Provide the (x, y) coordinate of the cell's center where the given text is located.  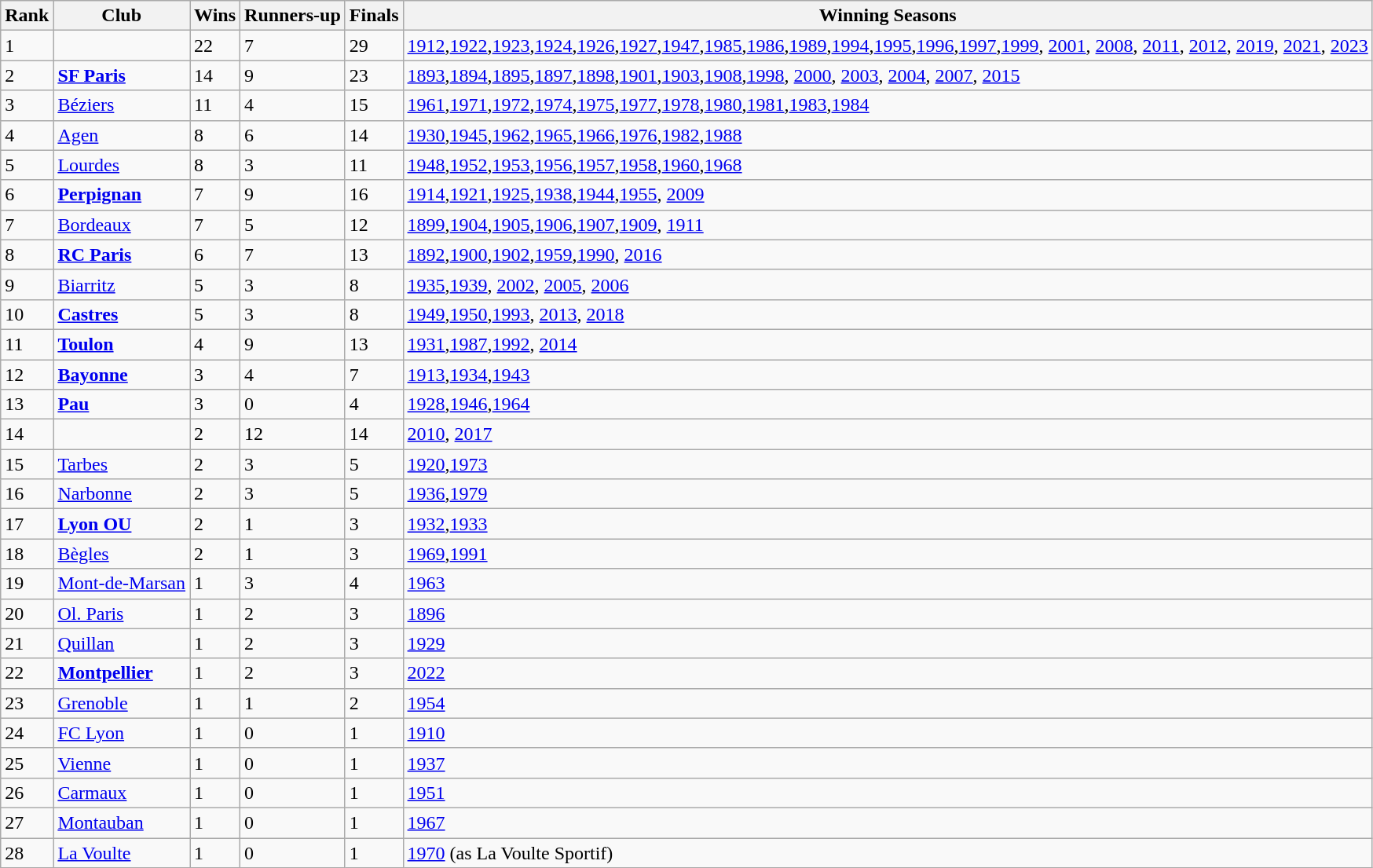
Carmaux (122, 793)
1937 (888, 763)
Perpignan (122, 195)
1931,1987,1992, 2014 (888, 344)
10 (27, 314)
Bayonne (122, 375)
1912,1922,1923,1924,1926,1927,1947,1985,1986,1989,1994,1995,1996,1997,1999, 2001, 2008, 2011, 2012, 2019, 2021, 2023 (888, 46)
La Voulte (122, 852)
Club (122, 16)
1910 (888, 733)
26 (27, 793)
Béziers (122, 105)
2010, 2017 (888, 434)
Montauban (122, 822)
Montpellier (122, 673)
Quillan (122, 643)
1969,1991 (888, 554)
1920,1973 (888, 464)
Narbonne (122, 494)
1929 (888, 643)
SF Paris (122, 75)
Finals (374, 16)
27 (27, 822)
Toulon (122, 344)
2022 (888, 673)
1970 (as La Voulte Sportif) (888, 852)
Castres (122, 314)
Biarritz (122, 284)
FC Lyon (122, 733)
Winning Seasons (888, 16)
1899,1904,1905,1906,1907,1909, 1911 (888, 225)
1913,1934,1943 (888, 375)
1932,1933 (888, 524)
29 (374, 46)
1961,1971,1972,1974,1975,1977,1978,1980,1981,1983,1984 (888, 105)
18 (27, 554)
17 (27, 524)
1935,1939, 2002, 2005, 2006 (888, 284)
1951 (888, 793)
Bègles (122, 554)
28 (27, 852)
1928,1946,1964 (888, 405)
1893,1894,1895,1897,1898,1901,1903,1908,1998, 2000, 2003, 2004, 2007, 2015 (888, 75)
Lyon OU (122, 524)
25 (27, 763)
RC Paris (122, 255)
1936,1979 (888, 494)
20 (27, 613)
1948,1952,1953,1956,1957,1958,1960,1968 (888, 165)
Tarbes (122, 464)
1896 (888, 613)
Rank (27, 16)
Pau (122, 405)
1914,1921,1925,1938,1944,1955, 2009 (888, 195)
Runners-up (293, 16)
1949,1950,1993, 2013, 2018 (888, 314)
1930,1945,1962,1965,1966,1976,1982,1988 (888, 135)
19 (27, 584)
Agen (122, 135)
Bordeaux (122, 225)
1892,1900,1902,1959,1990, 2016 (888, 255)
Vienne (122, 763)
Ol. Paris (122, 613)
21 (27, 643)
Grenoble (122, 703)
Lourdes (122, 165)
1967 (888, 822)
24 (27, 733)
Wins (215, 16)
1954 (888, 703)
Mont-de-Marsan (122, 584)
1963 (888, 584)
